Locate the cell with the specified text and output its [X, Y] center coordinate. 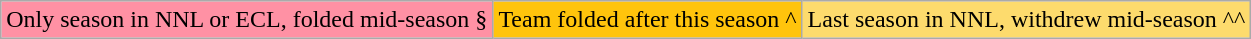
Only season in NNL or ECL, folded mid-season § [247, 20]
Team folded after this season ^ [648, 20]
Last season in NNL, withdrew mid-season ^^ [1026, 20]
